Output the [x, y] coordinate of the center of the cell containing the given text.  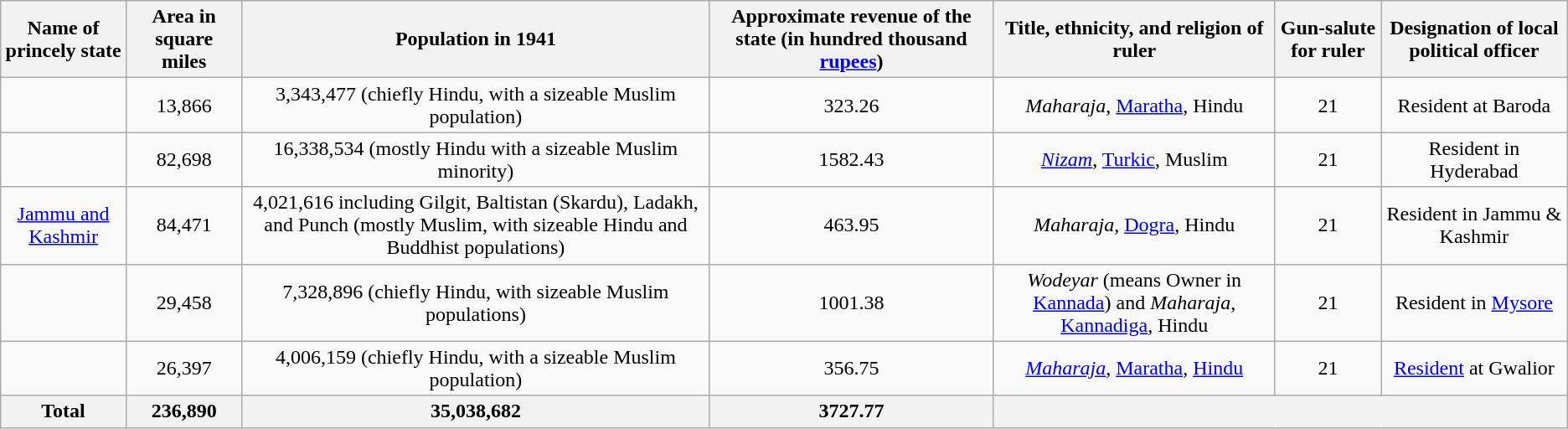
Resident in Jammu & Kashmir [1474, 225]
Resident in Hyderabad [1474, 159]
Nizam, Turkic, Muslim [1134, 159]
7,328,896 (chiefly Hindu, with sizeable Muslim populations) [476, 302]
Title, ethnicity, and religion of ruler [1134, 39]
Gun-salute for ruler [1328, 39]
1582.43 [851, 159]
16,338,534 (mostly Hindu with a sizeable Muslim minority) [476, 159]
1001.38 [851, 302]
Total [64, 411]
Population in 1941 [476, 39]
236,890 [184, 411]
Name of princely state [64, 39]
Designation of local political officer [1474, 39]
35,038,682 [476, 411]
356.75 [851, 369]
82,698 [184, 159]
26,397 [184, 369]
4,006,159 (chiefly Hindu, with a sizeable Muslim population) [476, 369]
Resident at Gwalior [1474, 369]
Jammu and Kashmir [64, 225]
463.95 [851, 225]
3,343,477 (chiefly Hindu, with a sizeable Muslim population) [476, 106]
323.26 [851, 106]
Resident in Mysore [1474, 302]
Approximate revenue of the state (in hundred thousand rupees) [851, 39]
13,866 [184, 106]
84,471 [184, 225]
3727.77 [851, 411]
29,458 [184, 302]
Resident at Baroda [1474, 106]
Area in square miles [184, 39]
Maharaja, Dogra, Hindu [1134, 225]
Wodeyar (means Owner in Kannada) and Maharaja, Kannadiga, Hindu [1134, 302]
4,021,616 including Gilgit, Baltistan (Skardu), Ladakh, and Punch (mostly Muslim, with sizeable Hindu and Buddhist populations) [476, 225]
